Find where the given text appears and provide that cell's center as (X, Y) coordinate. 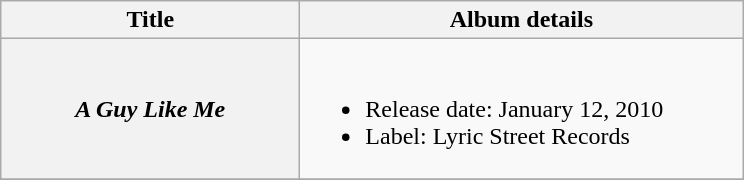
Album details (522, 20)
Release date: January 12, 2010Label: Lyric Street Records (522, 109)
Title (150, 20)
A Guy Like Me (150, 109)
